From the cell containing the given text, extract its center point as (x, y) coordinate. 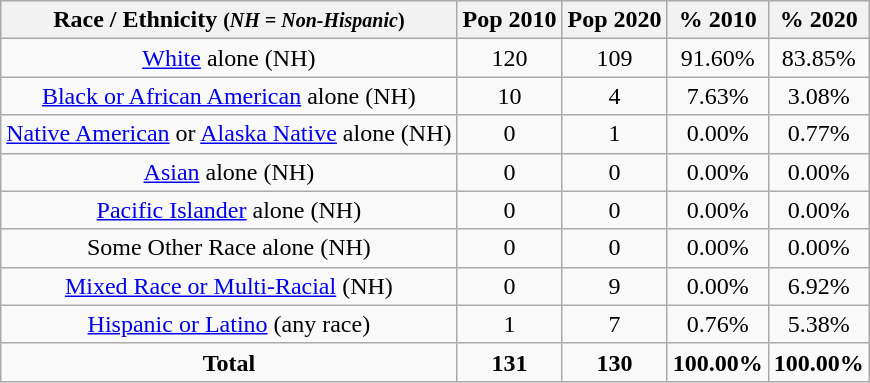
Some Other Race alone (NH) (229, 248)
Total (229, 362)
9 (614, 286)
109 (614, 58)
% 2020 (818, 20)
Pop 2020 (614, 20)
10 (510, 96)
0.77% (818, 134)
Hispanic or Latino (any race) (229, 324)
Asian alone (NH) (229, 172)
6.92% (818, 286)
7 (614, 324)
Race / Ethnicity (NH = Non-Hispanic) (229, 20)
% 2010 (718, 20)
White alone (NH) (229, 58)
4 (614, 96)
Pop 2010 (510, 20)
91.60% (718, 58)
Native American or Alaska Native alone (NH) (229, 134)
120 (510, 58)
3.08% (818, 96)
7.63% (718, 96)
130 (614, 362)
83.85% (818, 58)
Pacific Islander alone (NH) (229, 210)
Mixed Race or Multi-Racial (NH) (229, 286)
0.76% (718, 324)
131 (510, 362)
Black or African American alone (NH) (229, 96)
5.38% (818, 324)
